Capture the cell that displays the provided text and extract its (X, Y) central coordinate. 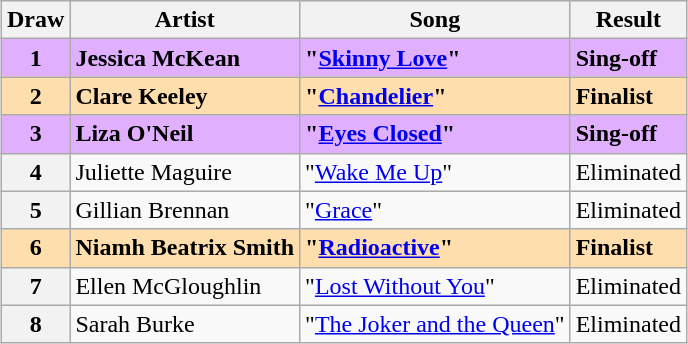
Result (628, 20)
"Lost Without You" (436, 286)
Niamh Beatrix Smith (185, 248)
Song (436, 20)
"Eyes Closed" (436, 134)
"Chandelier" (436, 96)
Clare Keeley (185, 96)
"The Joker and the Queen" (436, 324)
6 (35, 248)
"Radioactive" (436, 248)
Liza O'Neil (185, 134)
4 (35, 172)
8 (35, 324)
Draw (35, 20)
Sarah Burke (185, 324)
1 (35, 58)
Gillian Brennan (185, 210)
Artist (185, 20)
Ellen McGloughlin (185, 286)
5 (35, 210)
"Grace" (436, 210)
Jessica McKean (185, 58)
"Wake Me Up" (436, 172)
3 (35, 134)
"Skinny Love" (436, 58)
Juliette Maguire (185, 172)
2 (35, 96)
7 (35, 286)
